From the cell containing the given text, extract its center point as [x, y] coordinate. 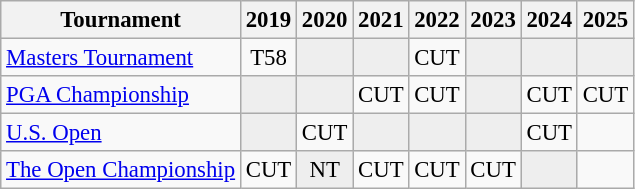
PGA Championship [121, 95]
Masters Tournament [121, 58]
2024 [549, 20]
T58 [268, 58]
2023 [493, 20]
2019 [268, 20]
2021 [381, 20]
2022 [437, 20]
2020 [325, 20]
NT [325, 170]
The Open Championship [121, 170]
Tournament [121, 20]
2025 [605, 20]
U.S. Open [121, 133]
